Capture the cell that displays the provided text and extract its [X, Y] central coordinate. 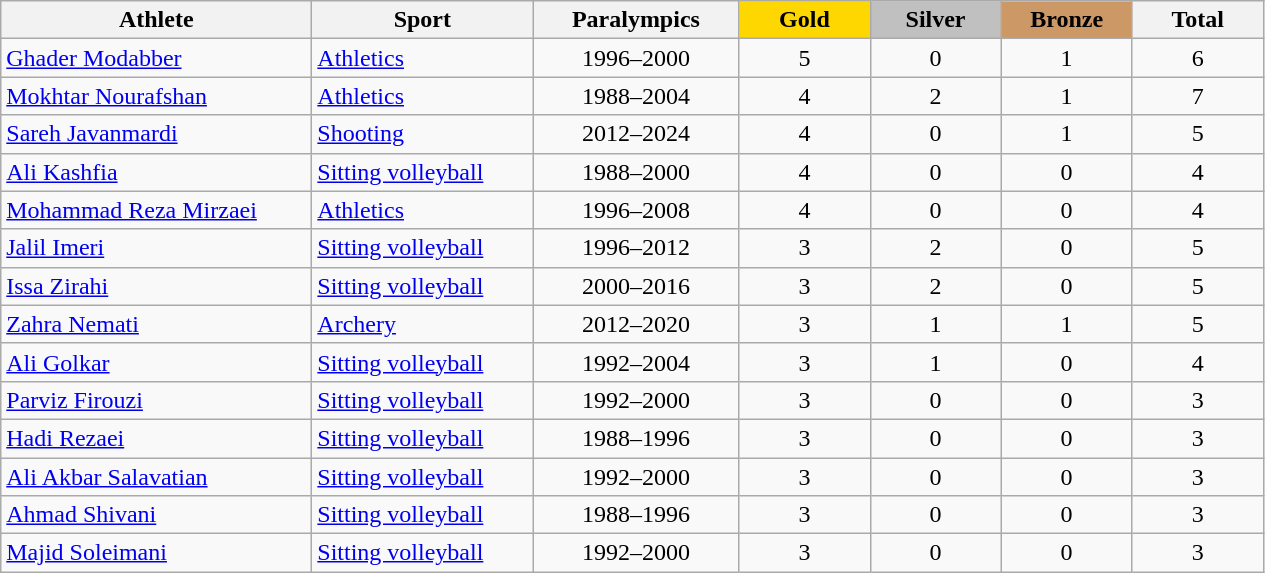
Majid Soleimani [156, 553]
6 [1198, 58]
Ahmad Shivani [156, 515]
1988–2004 [636, 96]
Ali Akbar Salavatian [156, 477]
Athlete [156, 20]
Sport [422, 20]
1996–2008 [636, 210]
Ghader Modabber [156, 58]
2012–2020 [636, 324]
Shooting [422, 134]
7 [1198, 96]
Silver [936, 20]
1992–2004 [636, 362]
Mohammad Reza Mirzaei [156, 210]
2000–2016 [636, 286]
Total [1198, 20]
Paralympics [636, 20]
Gold [804, 20]
1996–2012 [636, 248]
Zahra Nemati [156, 324]
1996–2000 [636, 58]
Jalil Imeri [156, 248]
Archery [422, 324]
Mokhtar Nourafshan [156, 96]
1988–2000 [636, 172]
2012–2024 [636, 134]
Ali Kashfia [156, 172]
Parviz Firouzi [156, 400]
Sareh Javanmardi [156, 134]
Issa Zirahi [156, 286]
Hadi Rezaei [156, 438]
Bronze [1066, 20]
Ali Golkar [156, 362]
